Extract the [x, y] coordinate from the center of the cell holding the provided text.  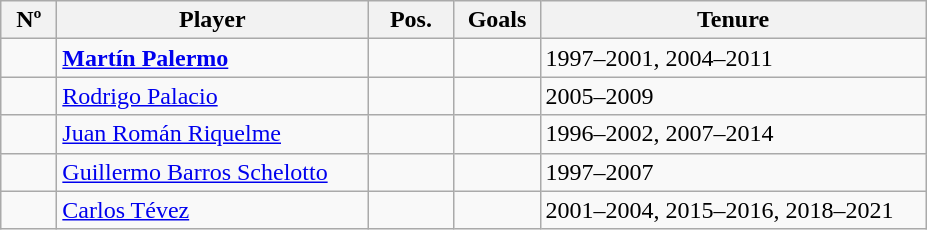
Goals [497, 20]
2001–2004, 2015–2016, 2018–2021 [733, 210]
Player [212, 20]
Martín Palermo [212, 58]
Carlos Tévez [212, 210]
1996–2002, 2007–2014 [733, 134]
Tenure [733, 20]
1997–2007 [733, 172]
Juan Román Riquelme [212, 134]
2005–2009 [733, 96]
Guillermo Barros Schelotto [212, 172]
Pos. [411, 20]
Nº [29, 20]
1997–2001, 2004–2011 [733, 58]
Rodrigo Palacio [212, 96]
